Find where the given text appears and provide that cell's center as [x, y] coordinate. 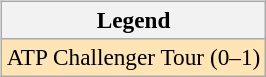
ATP Challenger Tour (0–1) [133, 57]
Legend [133, 20]
